Output the (x, y) coordinate of the center of the cell containing the given text.  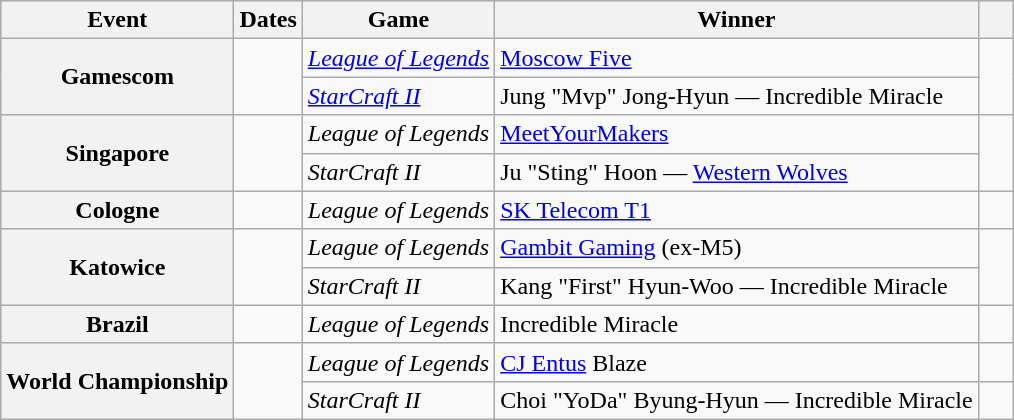
Event (118, 20)
Winner (736, 20)
MeetYourMakers (736, 134)
Cologne (118, 210)
Ju "Sting" Hoon — Western Wolves (736, 172)
CJ Entus Blaze (736, 362)
Moscow Five (736, 58)
SK Telecom T1 (736, 210)
Dates (268, 20)
Gamescom (118, 77)
Game (398, 20)
Jung "Mvp" Jong-Hyun — Incredible Miracle (736, 96)
Brazil (118, 324)
Katowice (118, 267)
Choi "YoDa" Byung-Hyun — Incredible Miracle (736, 400)
Singapore (118, 153)
Kang "First" Hyun-Woo — Incredible Miracle (736, 286)
Gambit Gaming (ex-M5) (736, 248)
Incredible Miracle (736, 324)
World Championship (118, 381)
